Provide the [x, y] coordinate of the cell's center where the given text is located.  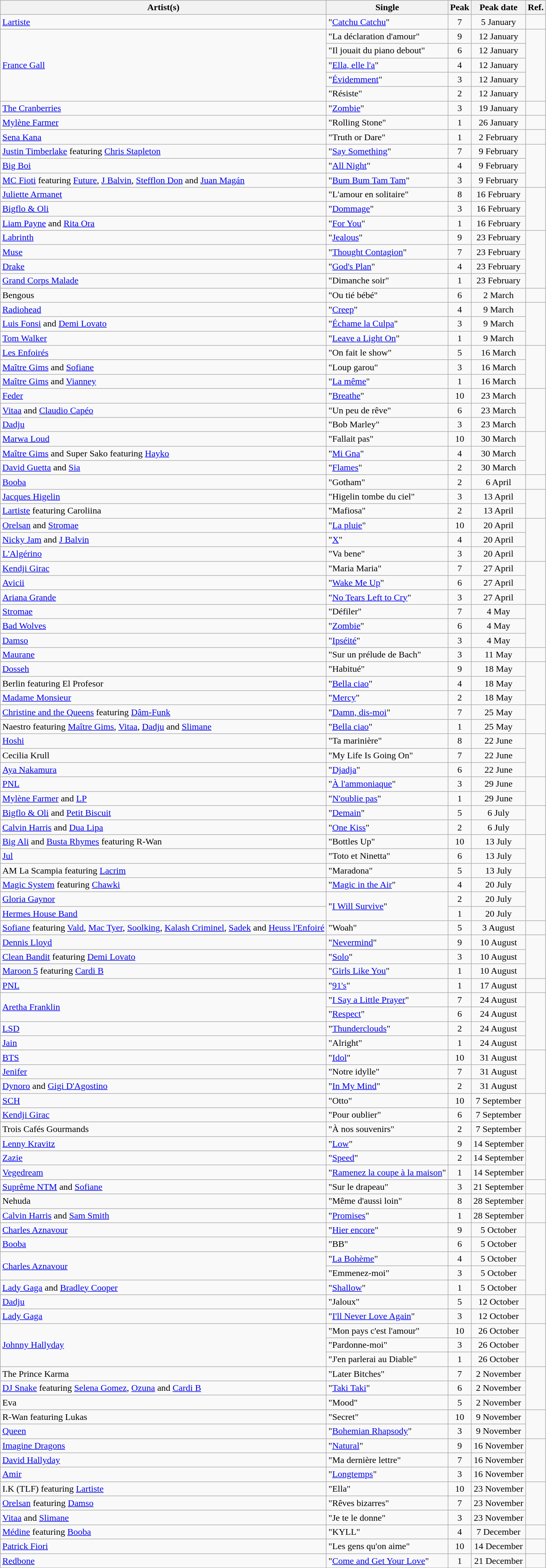
"N'oublie pas" [387, 798]
Nicky Jam and J Balvin [163, 540]
14 December [498, 1546]
"Thunderclouds" [387, 1028]
LSD [163, 1028]
"Longtemps" [387, 1474]
"Mood" [387, 1403]
France Gall [163, 65]
26 January [498, 122]
Aretha Franklin [163, 1007]
"Leave a Light On" [387, 338]
"Rolling Stone" [387, 122]
Calvin Harris and Sam Smith [163, 1215]
"Natural" [387, 1446]
Bad Wolves [163, 626]
"Djadja" [387, 770]
"Catchu Catchu" [387, 22]
"Ta marinière" [387, 741]
"Wake Me Up" [387, 583]
"Otto" [387, 1101]
David Hallyday [163, 1460]
Médine featuring Booba [163, 1532]
"À l'ammoniaque" [387, 784]
Dosseh [163, 669]
"La pluie" [387, 525]
"Maria Maria" [387, 568]
"Bob Marley" [387, 425]
"Échame la Culpa" [387, 324]
"Évidemment" [387, 79]
Aya Nakamura [163, 770]
"BB" [387, 1244]
Dynoro and Gigi D'Agostino [163, 1086]
"91's" [387, 985]
"Flames" [387, 468]
Les Enfoirés [163, 353]
Bengous [163, 295]
Marwa Loud [163, 439]
Mylène Farmer and LP [163, 798]
5 January [498, 22]
"Secret" [387, 1417]
3 August [498, 928]
"Pardonne-moi" [387, 1345]
Bigflo & Oli [163, 209]
Maître Gims and Vianney [163, 381]
"Notre idylle" [387, 1072]
"Breathe" [387, 396]
Lartiste featuring Caroliina [163, 511]
"Mon pays c'est l'amour" [387, 1330]
"Woah" [387, 928]
"X" [387, 540]
Orelsan and Stromae [163, 525]
"Nevermind" [387, 942]
"J'en parlerai au Diable" [387, 1359]
"Bohemian Rhapsody" [387, 1431]
Hoshi [163, 741]
"Promises" [387, 1215]
"À nos souvenirs" [387, 1129]
"Rêves bizarres" [387, 1503]
"Shallow" [387, 1287]
Justin Timberlake featuring Chris Stapleton [163, 151]
Vegedream [163, 1172]
"La déclaration d'amour" [387, 36]
Jain [163, 1043]
"Va bene" [387, 554]
"Ella, elle l'a" [387, 65]
Cecilia Krull [163, 755]
"Damn, dis-moi" [387, 712]
"Résiste" [387, 94]
Peak date [498, 8]
"Higelin tombe du ciel" [387, 496]
Single [387, 8]
"Bum Bum Tam Tam" [387, 180]
SCH [163, 1101]
"Ella" [387, 1489]
Liam Payne and Rita Ora [163, 223]
"KYLL" [387, 1532]
The Prince Karma [163, 1374]
"All Night" [387, 165]
Vitaa and Slimane [163, 1517]
"L'amour en solitaire" [387, 195]
"Loup garou" [387, 367]
"Low" [387, 1144]
MC Fioti featuring Future, J Balvin, Stefflon Don and Juan Magán [163, 180]
Berlin featuring El Profesor [163, 683]
The Cranberries [163, 108]
19 January [498, 108]
Grand Corps Malade [163, 281]
R-Wan featuring Lukas [163, 1417]
Amir [163, 1474]
Eva [163, 1403]
Madame Monsieur [163, 698]
Maître Gims and Sofiane [163, 367]
Patrick Fiori [163, 1546]
"Dommage" [387, 209]
"No Tears Left to Cry" [387, 597]
"My Life Is Going On" [387, 755]
"Fallait pas" [387, 439]
Magic System featuring Chawki [163, 885]
Sena Kana [163, 137]
Dennis Lloyd [163, 942]
"Alright" [387, 1043]
"Mafiosa" [387, 511]
"La même" [387, 381]
"I'll Never Love Again" [387, 1316]
Artist(s) [163, 8]
Gloria Gaynor [163, 899]
6 April [498, 482]
Tom Walker [163, 338]
"Say Something" [387, 151]
Big Ali and Busta Rhymes featuring R-Wan [163, 841]
"Ou tié bébé" [387, 295]
"La Bohème" [387, 1259]
"Jaloux" [387, 1302]
AM La Scampia featuring Lacrim [163, 870]
"Sur le drapeau" [387, 1187]
Orelsan featuring Damso [163, 1503]
"Respect" [387, 1014]
Maroon 5 featuring Cardi B [163, 971]
Lenny Kravitz [163, 1144]
Mylène Farmer [163, 122]
"Gotham" [387, 482]
Lady Gaga and Bradley Cooper [163, 1287]
Jenifer [163, 1072]
Bigflo & Oli and Petit Biscuit [163, 813]
Lady Gaga [163, 1316]
Ariana Grande [163, 597]
"For You" [387, 223]
Damso [163, 640]
"In My Mind" [387, 1086]
David Guetta and Sia [163, 468]
Stromae [163, 611]
"Truth or Dare" [387, 137]
"Un peu de rêve" [387, 410]
"Thought Contagion" [387, 252]
Drake [163, 266]
Jul [163, 856]
"I Say a Little Prayer" [387, 1000]
"Dimanche soir" [387, 281]
Labrinth [163, 238]
"Mercy" [387, 698]
"Toto et Ninetta" [387, 856]
"Come and Get Your Love" [387, 1561]
Nehuda [163, 1201]
"Ipséité" [387, 640]
L'Algérino [163, 554]
"Mi Gna" [387, 453]
"On fait le show" [387, 353]
Muse [163, 252]
Clean Bandit featuring Demi Lovato [163, 957]
"God's Plan" [387, 266]
Naestro featuring Maître Gims, Vitaa, Dadju and Slimane [163, 727]
Juliette Armanet [163, 195]
"Jealous" [387, 238]
I.K (TLF) featuring Lartiste [163, 1489]
BTS [163, 1057]
"Creep" [387, 309]
"Idol" [387, 1057]
"Solo" [387, 957]
"Habitué" [387, 669]
Zazie [163, 1158]
Peak [460, 8]
"Les gens qu'on aime" [387, 1546]
Johnny Hallyday [163, 1345]
"Bottles Up" [387, 841]
11 May [498, 655]
"Taki Taki" [387, 1388]
"Emmenez-moi" [387, 1273]
"Hier encore" [387, 1230]
21 December [498, 1561]
"Défiler" [387, 611]
Calvin Harris and Dua Lipa [163, 827]
"Je te le donne" [387, 1517]
Queen [163, 1431]
Lartiste [163, 22]
Avicii [163, 583]
2 February [498, 137]
2 March [498, 295]
"One Kiss" [387, 827]
DJ Snake featuring Selena Gomez, Ozuna and Cardi B [163, 1388]
"Pour oublier" [387, 1115]
"Demain" [387, 813]
"Ma dernière lettre" [387, 1460]
Ref. [536, 8]
"Ramenez la coupe à la maison" [387, 1172]
7 December [498, 1532]
"Magic in the Air" [387, 885]
"Maradona" [387, 870]
Hermes House Band [163, 914]
"Speed" [387, 1158]
"Girls Like You" [387, 971]
Maître Gims and Super Sako featuring Hayko [163, 453]
Feder [163, 396]
Redbone [163, 1561]
21 September [498, 1187]
Imagine Dragons [163, 1446]
Big Boi [163, 165]
Luis Fonsi and Demi Lovato [163, 324]
Trois Cafés Gourmands [163, 1129]
Suprême NTM and Sofiane [163, 1187]
"Il jouait du piano debout" [387, 51]
Radiohead [163, 309]
Christine and the Queens featuring Dâm-Funk [163, 712]
Sofiane featuring Vald, Mac Tyer, Soolking, Kalash Criminel, Sadek and Heuss l'Enfoiré [163, 928]
17 August [498, 985]
"Sur un prélude de Bach" [387, 655]
Vitaa and Claudio Capéo [163, 410]
"Later Bitches" [387, 1374]
"I Will Survive" [387, 906]
"Même d'aussi loin" [387, 1201]
Maurane [163, 655]
Jacques Higelin [163, 496]
